Return the (x, y) coordinate for the center point of the cell that contains the specified text.  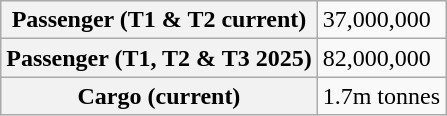
37,000,000 (381, 20)
Passenger (T1 & T2 current) (159, 20)
Passenger (T1, T2 & T3 2025) (159, 58)
1.7m tonnes (381, 96)
Cargo (current) (159, 96)
82,000,000 (381, 58)
